Search for the cell housing the specified text and yield its [X, Y] center coordinate. 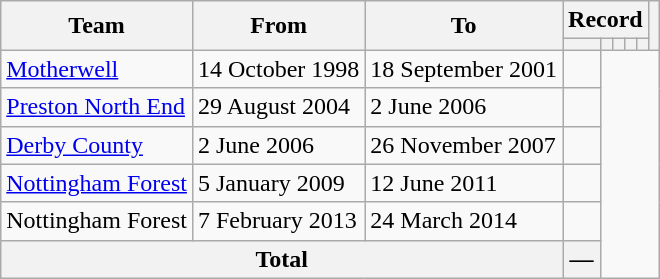
Record [606, 20]
14 October 1998 [278, 69]
26 November 2007 [464, 145]
29 August 2004 [278, 107]
5 January 2009 [278, 183]
Total [282, 259]
— [582, 259]
From [278, 26]
18 September 2001 [464, 69]
To [464, 26]
24 March 2014 [464, 221]
12 June 2011 [464, 183]
Motherwell [97, 69]
Team [97, 26]
7 February 2013 [278, 221]
Preston North End [97, 107]
Derby County [97, 145]
